Locate the cell with the specified text and output its [x, y] center coordinate. 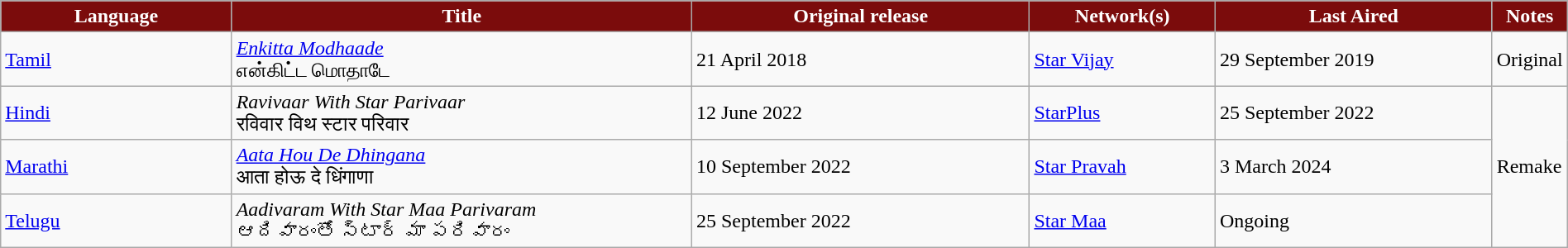
Tamil [116, 60]
Original release [860, 17]
21 April 2018 [860, 60]
Notes [1530, 17]
Original [1530, 60]
Language [116, 17]
Ravivaar With Star Parivaar रविवार विथ स्टार परिवार [461, 112]
10 September 2022 [860, 167]
Star Pravah [1123, 167]
Remake [1530, 167]
Star Maa [1123, 220]
Telugu [116, 220]
Ongoing [1353, 220]
Marathi [116, 167]
Network(s) [1123, 17]
Enkitta Modhaade என்கிட்ட மொதாடே [461, 60]
Star Vijay [1123, 60]
12 June 2022 [860, 112]
StarPlus [1123, 112]
Hindi [116, 112]
Aadivaram With Star Maa Parivaram ఆదివారంతో స్టార్ మా పరివారం [461, 220]
29 September 2019 [1353, 60]
Title [461, 17]
3 March 2024 [1353, 167]
Aata Hou De Dhingana आता होऊ दे धिंगाणा [461, 167]
Last Aired [1353, 17]
